Scan for the cell matching the given text and deliver its [X, Y] coordinate at center. 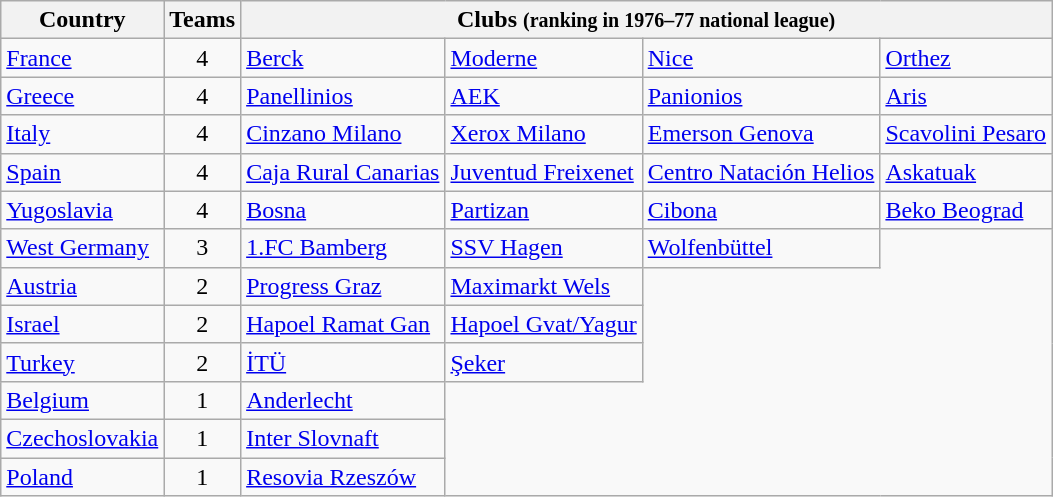
Orthez [966, 58]
Askatuak [966, 172]
Aris [966, 96]
Czechoslovakia [82, 438]
Austria [82, 286]
Berck [343, 58]
Country [82, 20]
Hapoel Gvat/Yagur [544, 324]
Moderne [544, 58]
Italy [82, 134]
Inter Slovnaft [343, 438]
Wolfenbüttel [761, 248]
Partizan [544, 210]
Greece [82, 96]
Scavolini Pesaro [966, 134]
West Germany [82, 248]
Maximarkt Wels [544, 286]
Cinzano Milano [343, 134]
France [82, 58]
Juventud Freixenet [544, 172]
Teams [202, 20]
Israel [82, 324]
Resovia Rzeszów [343, 477]
Turkey [82, 362]
AEK [544, 96]
3 [202, 248]
Panionios [761, 96]
Şeker [544, 362]
Hapoel Ramat Gan [343, 324]
İTÜ [343, 362]
Emerson Genova [761, 134]
Poland [82, 477]
Yugoslavia [82, 210]
Cibona [761, 210]
Panellinios [343, 96]
Progress Graz [343, 286]
Xerox Milano [544, 134]
Belgium [82, 400]
Anderlecht [343, 400]
Caja Rural Canarias [343, 172]
SSV Hagen [544, 248]
Centro Natación Helios [761, 172]
Spain [82, 172]
Beko Beograd [966, 210]
Bosna [343, 210]
Nice [761, 58]
1.FC Bamberg [343, 248]
Clubs (ranking in 1976–77 national league) [646, 20]
